Find where the given text appears and provide that cell's center as (x, y) coordinate. 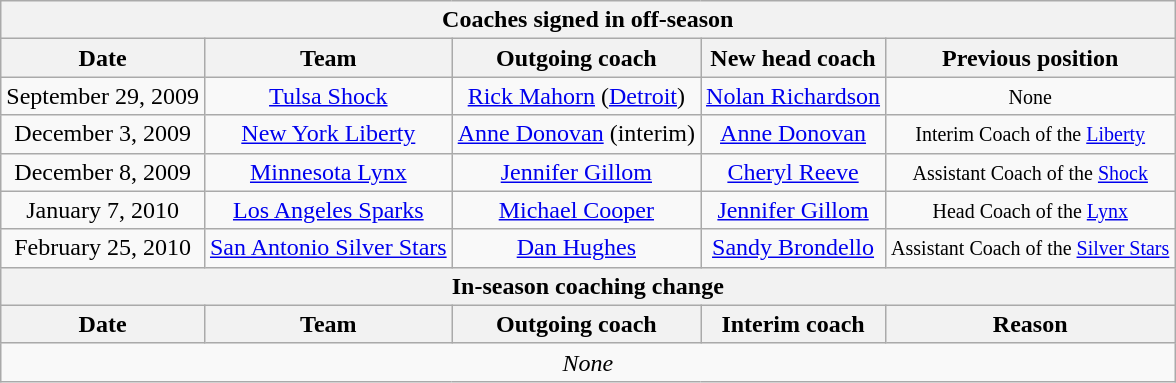
December 8, 2009 (103, 172)
Los Angeles Sparks (328, 210)
Previous position (1030, 58)
Dan Hughes (576, 248)
Assistant Coach of the Silver Stars (1030, 248)
Anne Donovan (interim) (576, 134)
Assistant Coach of the Shock (1030, 172)
Minnesota Lynx (328, 172)
San Antonio Silver Stars (328, 248)
December 3, 2009 (103, 134)
Rick Mahorn (Detroit) (576, 96)
Tulsa Shock (328, 96)
New York Liberty (328, 134)
Reason (1030, 324)
Anne Donovan (794, 134)
Interim coach (794, 324)
Coaches signed in off-season (588, 20)
September 29, 2009 (103, 96)
Cheryl Reeve (794, 172)
Interim Coach of the Liberty (1030, 134)
Sandy Brondello (794, 248)
Michael Cooper (576, 210)
Head Coach of the Lynx (1030, 210)
February 25, 2010 (103, 248)
New head coach (794, 58)
January 7, 2010 (103, 210)
In-season coaching change (588, 286)
Nolan Richardson (794, 96)
